Return the [X, Y] coordinate for the center point of the cell that contains the specified text.  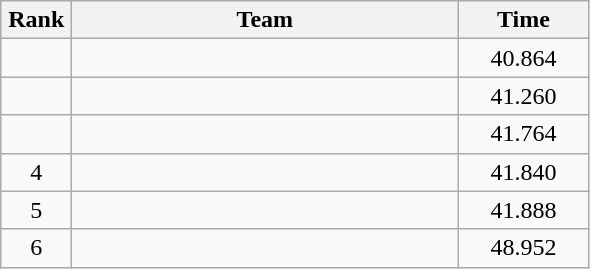
Team [265, 20]
48.952 [524, 248]
6 [36, 248]
41.888 [524, 210]
41.840 [524, 172]
Time [524, 20]
41.764 [524, 134]
41.260 [524, 96]
5 [36, 210]
4 [36, 172]
Rank [36, 20]
40.864 [524, 58]
